Detect which cell encompasses the target text, then output its [X, Y] center coordinate. 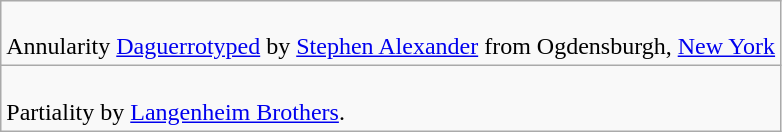
Annularity Daguerrotyped by Stephen Alexander from Ogdensburgh, New York [391, 34]
Partiality by Langenheim Brothers. [391, 98]
